Extract the [X, Y] coordinate from the center of the cell holding the provided text.  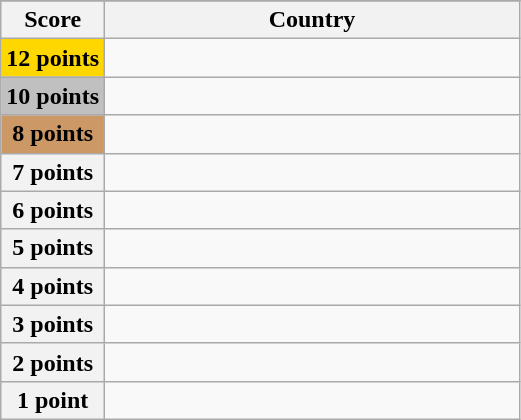
10 points [53, 96]
8 points [53, 134]
2 points [53, 362]
7 points [53, 172]
Score [53, 20]
5 points [53, 248]
12 points [53, 58]
3 points [53, 324]
1 point [53, 400]
6 points [53, 210]
Country [312, 20]
4 points [53, 286]
